Pinpoint the cell where the given text exists, returning its [X, Y] midpoint coordinate. 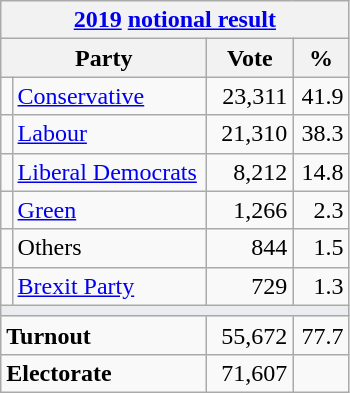
Party [104, 58]
Conservative [110, 96]
23,311 [250, 96]
55,672 [250, 335]
Turnout [104, 335]
38.3 [321, 134]
2019 notional result [175, 20]
729 [250, 286]
Labour [110, 134]
41.9 [321, 96]
21,310 [250, 134]
8,212 [250, 172]
14.8 [321, 172]
71,607 [250, 373]
77.7 [321, 335]
Liberal Democrats [110, 172]
Vote [250, 58]
Others [110, 248]
Green [110, 210]
1.3 [321, 286]
Electorate [104, 373]
844 [250, 248]
% [321, 58]
Brexit Party [110, 286]
2.3 [321, 210]
1,266 [250, 210]
1.5 [321, 248]
